Return the [x, y] coordinate for the center point of the cell that contains the specified text.  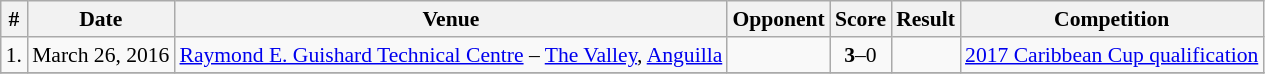
1. [14, 55]
Competition [1112, 19]
Opponent [778, 19]
3–0 [860, 55]
Venue [450, 19]
Date [100, 19]
2017 Caribbean Cup qualification [1112, 55]
Result [926, 19]
Raymond E. Guishard Technical Centre – The Valley, Anguilla [450, 55]
# [14, 19]
Score [860, 19]
March 26, 2016 [100, 55]
